Determine the (X, Y) coordinate at the center of the cell enclosing the given text.  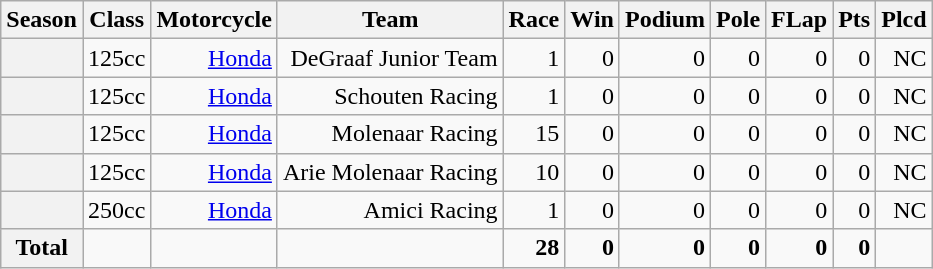
10 (534, 172)
DeGraaf Junior Team (390, 58)
250cc (116, 210)
Pts (854, 20)
Season (42, 20)
FLap (800, 20)
Podium (664, 20)
Total (42, 248)
15 (534, 134)
Race (534, 20)
Motorcycle (214, 20)
28 (534, 248)
Plcd (904, 20)
Team (390, 20)
Pole (738, 20)
Win (592, 20)
Molenaar Racing (390, 134)
Class (116, 20)
Arie Molenaar Racing (390, 172)
Schouten Racing (390, 96)
Amici Racing (390, 210)
